Return [X, Y] of the center of cell containing provided text 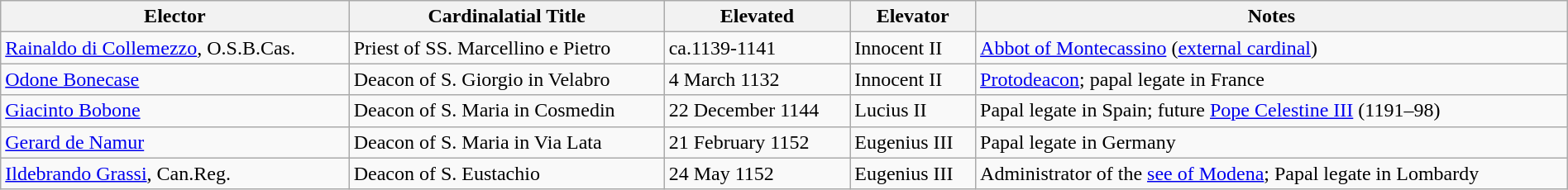
Rainaldo di Collemezzo, O.S.B.Cas. [175, 48]
Priest of SS. Marcellino e Pietro [506, 48]
Gerard de Namur [175, 142]
4 March 1132 [758, 79]
ca.1139-1141 [758, 48]
Protodeacon; papal legate in France [1272, 79]
Deacon of S. Maria in Via Lata [506, 142]
24 May 1152 [758, 173]
Cardinalatial Title [506, 17]
Administrator of the see of Modena; Papal legate in Lombardy [1272, 173]
Deacon of S. Maria in Cosmedin [506, 111]
22 December 1144 [758, 111]
Notes [1272, 17]
Papal legate in Spain; future Pope Celestine III (1191–98) [1272, 111]
Deacon of S. Eustachio [506, 173]
Papal legate in Germany [1272, 142]
Ildebrando Grassi, Can.Reg. [175, 173]
Deacon of S. Giorgio in Velabro [506, 79]
Elector [175, 17]
21 February 1152 [758, 142]
Lucius II [913, 111]
Elevator [913, 17]
Elevated [758, 17]
Giacinto Bobone [175, 111]
Abbot of Montecassino (external cardinal) [1272, 48]
Odone Bonecase [175, 79]
